Pinpoint the cell where the given text exists, returning its (X, Y) midpoint coordinate. 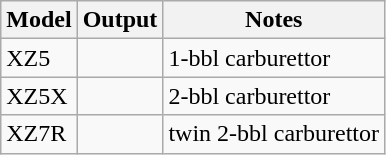
XZ5X (39, 96)
XZ7R (39, 134)
Output (120, 20)
1-bbl carburettor (274, 58)
Notes (274, 20)
2-bbl carburettor (274, 96)
twin 2-bbl carburettor (274, 134)
XZ5 (39, 58)
Model (39, 20)
